Return [X, Y] of the center of cell containing provided text 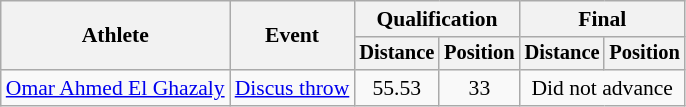
Did not advance [602, 88]
Final [602, 19]
Omar Ahmed El Ghazaly [116, 88]
33 [479, 88]
Event [292, 36]
55.53 [396, 88]
Athlete [116, 36]
Qualification [436, 19]
Discus throw [292, 88]
